Pinpoint the cell where the given text exists, returning its [X, Y] midpoint coordinate. 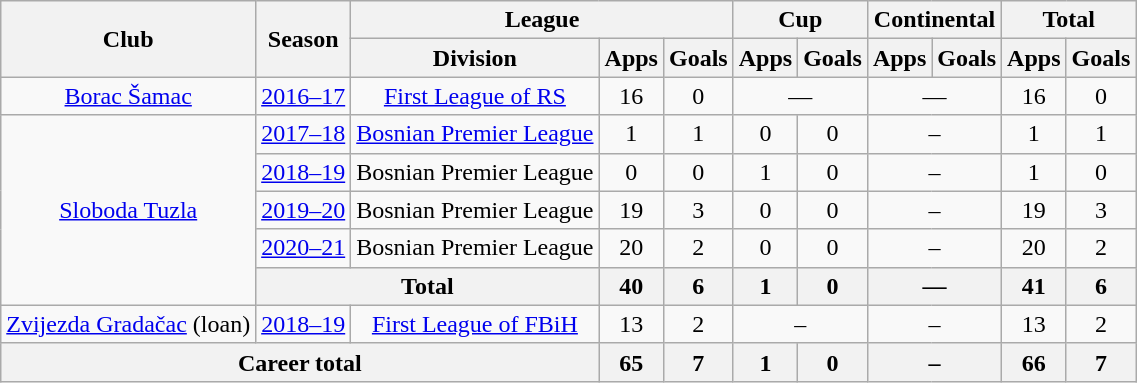
2016–17 [304, 96]
Cup [800, 20]
2017–18 [304, 134]
41 [1034, 286]
Borac Šamac [128, 96]
First League of RS [475, 96]
65 [631, 362]
Career total [300, 362]
Zvijezda Gradačac (loan) [128, 324]
2020–21 [304, 248]
League [542, 20]
66 [1034, 362]
2019–20 [304, 210]
First League of FBiH [475, 324]
Division [475, 58]
Club [128, 39]
40 [631, 286]
Sloboda Tuzla [128, 210]
Season [304, 39]
Continental [934, 20]
